Return [X, Y] of the center of cell containing provided text 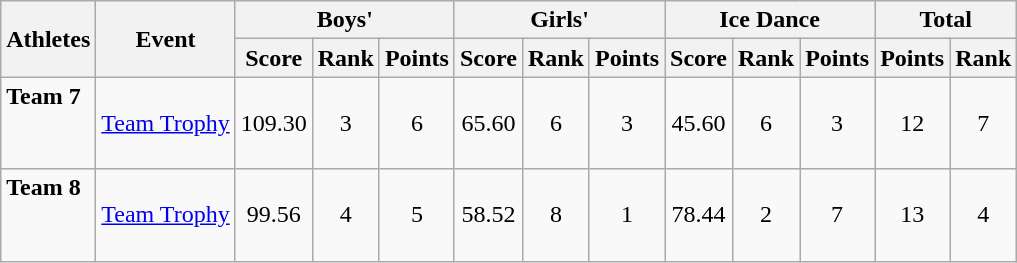
Ice Dance [770, 20]
Total [946, 20]
109.30 [274, 123]
Athletes [48, 39]
Girls' [559, 20]
5 [416, 215]
2 [766, 215]
58.52 [488, 215]
45.60 [699, 123]
99.56 [274, 215]
Team 8 [48, 215]
Boys' [344, 20]
Team 7 [48, 123]
8 [556, 215]
65.60 [488, 123]
13 [912, 215]
Event [166, 39]
1 [626, 215]
78.44 [699, 215]
12 [912, 123]
